Output the (x, y) coordinate of the center of the cell containing the given text.  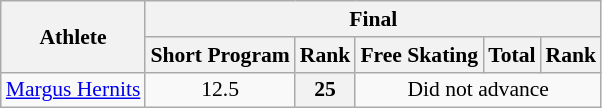
Free Skating (419, 55)
Total (512, 55)
Did not advance (478, 90)
25 (326, 90)
Short Program (220, 55)
Final (373, 19)
Athlete (74, 36)
Margus Hernits (74, 90)
12.5 (220, 90)
